Determine the [X, Y] coordinate at the center of the cell enclosing the given text.  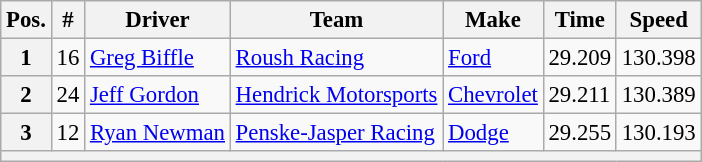
Penske-Jasper Racing [336, 133]
Team [336, 20]
Jeff Gordon [158, 95]
130.389 [658, 95]
Greg Biffle [158, 58]
130.193 [658, 133]
3 [26, 133]
# [68, 20]
Roush Racing [336, 58]
1 [26, 58]
Time [580, 20]
Chevrolet [493, 95]
24 [68, 95]
Ford [493, 58]
29.209 [580, 58]
Ryan Newman [158, 133]
Speed [658, 20]
130.398 [658, 58]
29.211 [580, 95]
Hendrick Motorsports [336, 95]
2 [26, 95]
Dodge [493, 133]
12 [68, 133]
29.255 [580, 133]
Pos. [26, 20]
16 [68, 58]
Driver [158, 20]
Make [493, 20]
